Output the [X, Y] coordinate of the center of the cell containing the given text.  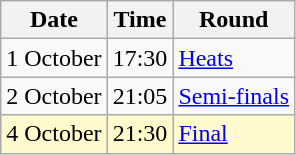
4 October [54, 134]
2 October [54, 96]
Final [234, 134]
1 October [54, 58]
Date [54, 20]
Time [140, 20]
Round [234, 20]
21:30 [140, 134]
21:05 [140, 96]
Heats [234, 58]
17:30 [140, 58]
Semi-finals [234, 96]
